Return the [X, Y] coordinate for the center point of the cell that contains the specified text.  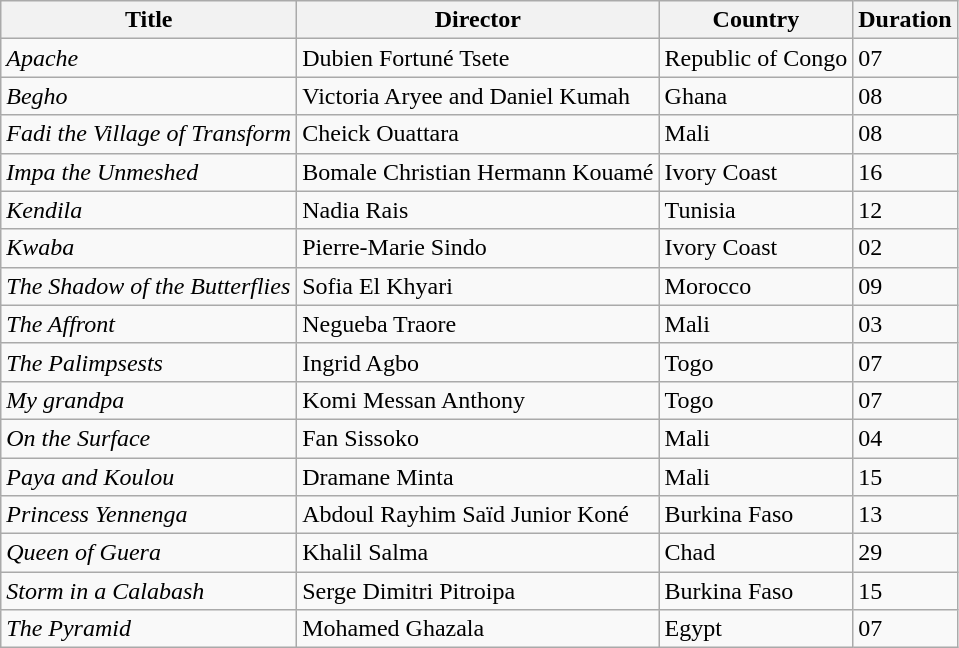
Tunisia [756, 210]
The Affront [149, 324]
Storm in a Calabash [149, 591]
09 [905, 286]
02 [905, 248]
Nadia Rais [478, 210]
Fan Sissoko [478, 438]
Paya and Koulou [149, 477]
Fadi the Village of Transform [149, 134]
Abdoul Rayhim Saïd Junior Koné [478, 515]
Victoria Aryee and Daniel Kumah [478, 96]
13 [905, 515]
Cheick Ouattara [478, 134]
Serge Dimitri Pitroipa [478, 591]
Khalil Salma [478, 553]
Ingrid Agbo [478, 362]
Mohamed Ghazala [478, 629]
My grandpa [149, 400]
Impa the Unmeshed [149, 172]
Morocco [756, 286]
Title [149, 20]
Bomale Christian Hermann Kouamé [478, 172]
Kwaba [149, 248]
Duration [905, 20]
04 [905, 438]
Sofia El Khyari [478, 286]
Apache [149, 58]
12 [905, 210]
The Pyramid [149, 629]
Dramane Minta [478, 477]
03 [905, 324]
Begho [149, 96]
Chad [756, 553]
Country [756, 20]
Pierre-Marie Sindo [478, 248]
The Shadow of the Butterflies [149, 286]
Princess Yennenga [149, 515]
Egypt [756, 629]
Negueba Traore [478, 324]
Republic of Congo [756, 58]
The Palimpsests [149, 362]
29 [905, 553]
Ghana [756, 96]
Komi Messan Anthony [478, 400]
Director [478, 20]
Dubien Fortuné Tsete [478, 58]
16 [905, 172]
Queen of Guera [149, 553]
Kendila [149, 210]
On the Surface [149, 438]
